Pinpoint the cell where the given text exists, returning its (X, Y) midpoint coordinate. 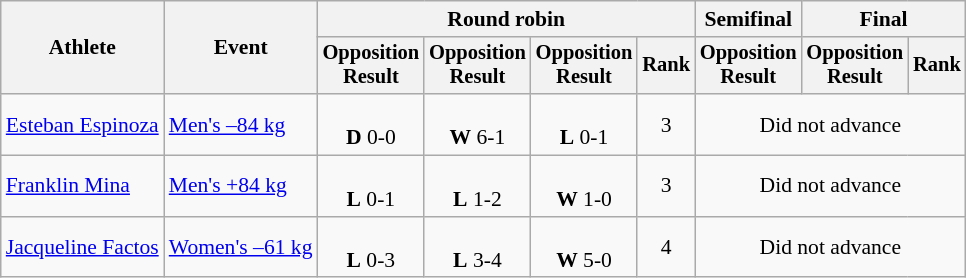
W 1-0 (584, 186)
L 3-4 (478, 248)
Women's –61 kg (241, 248)
Semifinal (748, 19)
Jacqueline Factos (82, 248)
Esteban Espinoza (82, 124)
Event (241, 48)
Round robin (506, 19)
Final (883, 19)
D 0-0 (372, 124)
4 (666, 248)
Men's –84 kg (241, 124)
W 5-0 (584, 248)
L 0-3 (372, 248)
Franklin Mina (82, 186)
Men's +84 kg (241, 186)
L 1-2 (478, 186)
W 6-1 (478, 124)
Athlete (82, 48)
